Identify which cell holds the provided text, then report its [x, y] central coordinate. 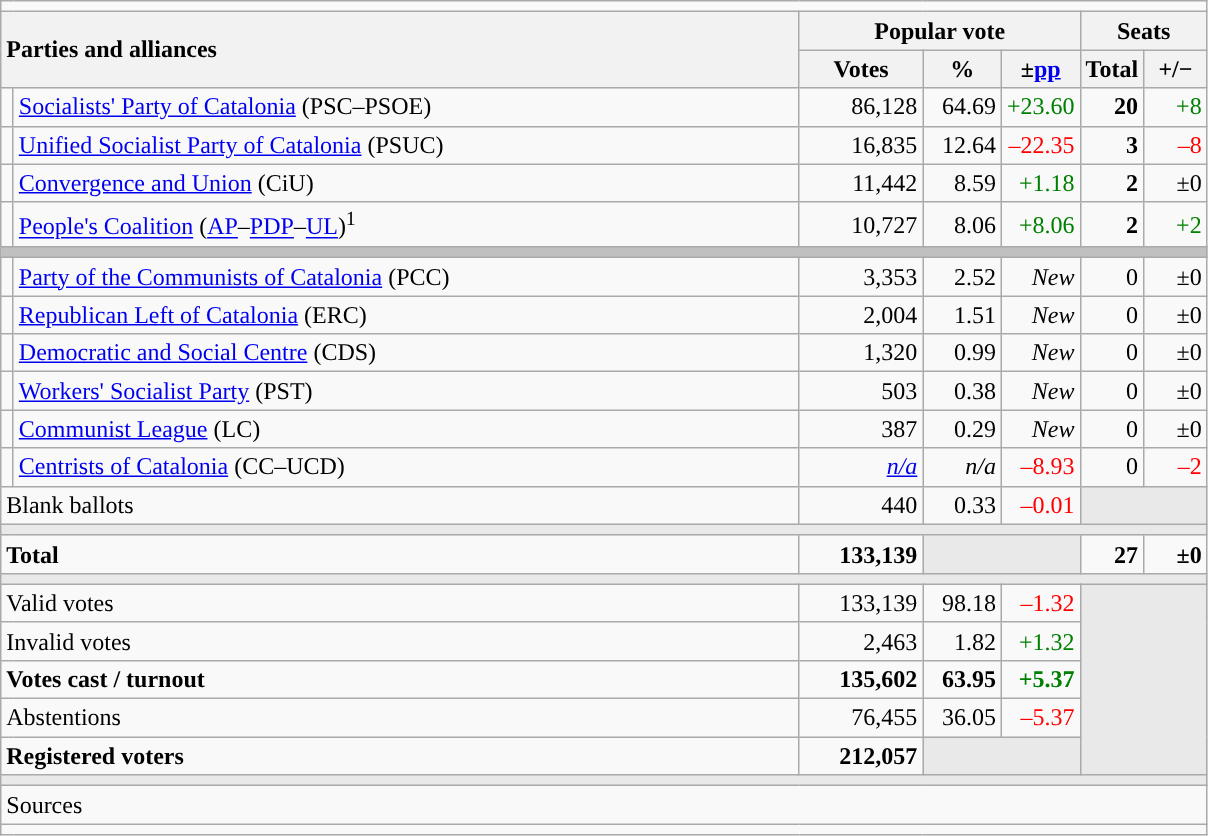
Abstentions [400, 718]
440 [861, 505]
387 [861, 429]
+23.60 [1040, 107]
212,057 [861, 756]
20 [1112, 107]
Democratic and Social Centre (CDS) [406, 353]
Votes [861, 69]
2,463 [861, 641]
503 [861, 391]
3,353 [861, 277]
86,128 [861, 107]
63.95 [962, 679]
Republican Left of Catalonia (ERC) [406, 315]
3 [1112, 145]
0.33 [962, 505]
+1.18 [1040, 183]
Convergence and Union (CiU) [406, 183]
Parties and alliances [400, 50]
64.69 [962, 107]
–8.93 [1040, 467]
1,320 [861, 353]
2,004 [861, 315]
10,727 [861, 224]
Blank ballots [400, 505]
Centrists of Catalonia (CC–UCD) [406, 467]
135,602 [861, 679]
Valid votes [400, 603]
+/− [1176, 69]
36.05 [962, 718]
1.82 [962, 641]
27 [1112, 554]
0.99 [962, 353]
Socialists' Party of Catalonia (PSC–PSOE) [406, 107]
±pp [1040, 69]
+2 [1176, 224]
Votes cast / turnout [400, 679]
–22.35 [1040, 145]
% [962, 69]
–0.01 [1040, 505]
+8.06 [1040, 224]
2.52 [962, 277]
Communist League (LC) [406, 429]
98.18 [962, 603]
Sources [604, 805]
+5.37 [1040, 679]
Invalid votes [400, 641]
–2 [1176, 467]
Party of the Communists of Catalonia (PCC) [406, 277]
Seats [1144, 31]
Registered voters [400, 756]
76,455 [861, 718]
Workers' Socialist Party (PST) [406, 391]
11,442 [861, 183]
1.51 [962, 315]
8.06 [962, 224]
8.59 [962, 183]
16,835 [861, 145]
0.38 [962, 391]
0.29 [962, 429]
–8 [1176, 145]
+1.32 [1040, 641]
Popular vote [940, 31]
People's Coalition (AP–PDP–UL)1 [406, 224]
12.64 [962, 145]
–1.32 [1040, 603]
–5.37 [1040, 718]
+8 [1176, 107]
Unified Socialist Party of Catalonia (PSUC) [406, 145]
